Output the (x, y) coordinate of the center of the cell containing the given text.  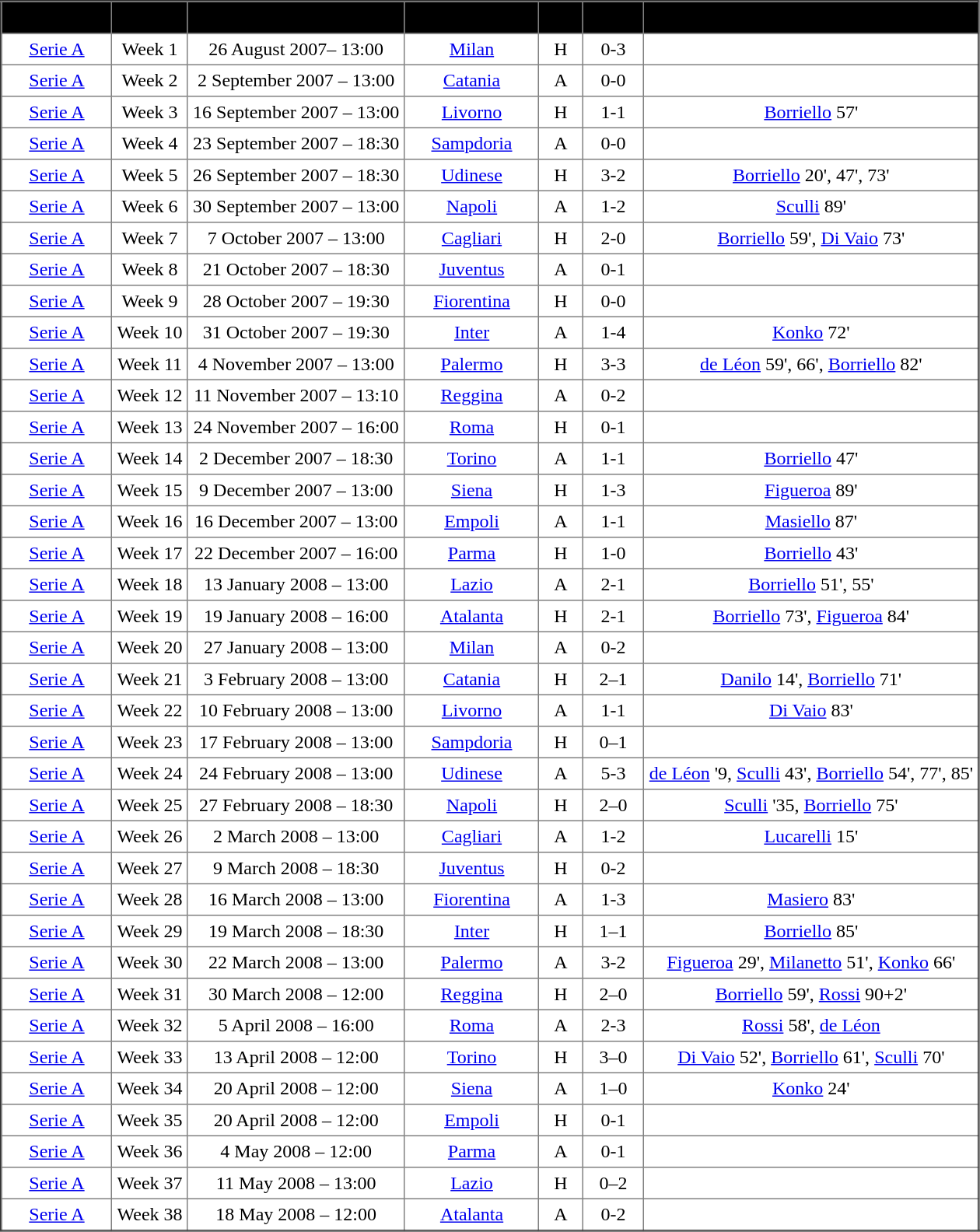
Week 25 (150, 805)
Week 16 (150, 521)
Borriello 59', Rossi 90+2' (812, 994)
Week 33 (150, 1057)
7 October 2007 – 13:00 (296, 238)
Week 3 (150, 112)
13 January 2008 – 13:00 (296, 584)
Figueroa 29', Milanetto 51', Konko 66' (812, 962)
30 March 2008 – 12:00 (296, 994)
Week 1 (150, 49)
Figueroa 89' (812, 490)
16 March 2008 – 13:00 (296, 899)
Week 26 (150, 836)
Competition (57, 17)
4 May 2008 – 12:00 (296, 1151)
Week 14 (150, 458)
Week 17 (150, 553)
0-3 (613, 49)
Week 13 (150, 427)
Round (150, 17)
Masiello 87' (812, 521)
Week 21 (150, 679)
23 September 2007 – 18:30 (296, 143)
9 December 2007 – 13:00 (296, 490)
Week 34 (150, 1088)
17 February 2008 – 13:00 (296, 742)
27 January 2008 – 13:00 (296, 647)
2 September 2007 – 13:00 (296, 80)
24 February 2008 – 13:00 (296, 773)
28 October 2007 – 19:30 (296, 301)
Sculli 89' (812, 206)
1–1 (613, 931)
Week 15 (150, 490)
Week 24 (150, 773)
Week 10 (150, 332)
9 March 2008 – 18:30 (296, 868)
27 February 2008 – 18:30 (296, 805)
2-0 (613, 238)
Result (613, 17)
Danilo 14', Borriello 71' (812, 679)
Week 35 (150, 1120)
Borriello 59', Di Vaio 73' (812, 238)
10 February 2008 – 13:00 (296, 710)
3 February 2008 – 13:00 (296, 679)
Borriello 73', Figueroa 84' (812, 616)
Week 19 (150, 616)
Week 28 (150, 899)
19 March 2008 – 18:30 (296, 931)
Rossi 58', de Léon (812, 1025)
Week 20 (150, 647)
Borriello 57' (812, 112)
22 March 2008 – 13:00 (296, 962)
Week 22 (150, 710)
31 October 2007 – 19:30 (296, 332)
Week 6 (150, 206)
Borriello 85' (812, 931)
24 November 2007 – 16:00 (296, 427)
Week 11 (150, 364)
3–0 (613, 1057)
Sculli '35, Borriello 75' (812, 805)
26 August 2007– 13:00 (296, 49)
4 November 2007 – 13:00 (296, 364)
2 March 2008 – 13:00 (296, 836)
Week 37 (150, 1183)
Borriello 20', 47', 73' (812, 175)
19 January 2008 – 16:00 (296, 616)
Week 4 (150, 143)
16 September 2007 – 13:00 (296, 112)
Week 18 (150, 584)
22 December 2007 – 16:00 (296, 553)
11 May 2008 – 13:00 (296, 1183)
Opponent team (471, 17)
Week 27 (150, 868)
0–1 (613, 742)
13 April 2008 – 12:00 (296, 1057)
Week 23 (150, 742)
Di Vaio 83' (812, 710)
0–2 (613, 1183)
de Léon 59', 66', Borriello 82' (812, 364)
18 May 2008 – 12:00 (296, 1215)
11 November 2007 – 13:10 (296, 395)
21 October 2007 – 18:30 (296, 269)
26 September 2007 – 18:30 (296, 175)
Week 12 (150, 395)
Week 5 (150, 175)
2 December 2007 – 18:30 (296, 458)
Konko 24' (812, 1088)
Scorers (812, 17)
Week 31 (150, 994)
5-3 (613, 773)
2-3 (613, 1025)
Week 2 (150, 80)
Masiero 83' (812, 899)
Week 8 (150, 269)
Date and time (296, 17)
3-3 (613, 364)
Week 7 (150, 238)
30 September 2007 – 13:00 (296, 206)
1-0 (613, 553)
Borriello 43' (812, 553)
Week 32 (150, 1025)
Week 30 (150, 962)
de Léon '9, Sculli 43', Borriello 54', 77', 85' (812, 773)
5 April 2008 – 16:00 (296, 1025)
Di Vaio 52', Borriello 61', Sculli 70' (812, 1057)
Borriello 51', 55' (812, 584)
Week 36 (150, 1151)
1-4 (613, 332)
1–0 (613, 1088)
2–1 (613, 679)
16 December 2007 – 13:00 (296, 521)
H/A (561, 17)
Konko 72' (812, 332)
Week 29 (150, 931)
Week 9 (150, 301)
Borriello 47' (812, 458)
Week 38 (150, 1215)
Lucarelli 15' (812, 836)
